Return [X, Y] of the center of cell containing provided text 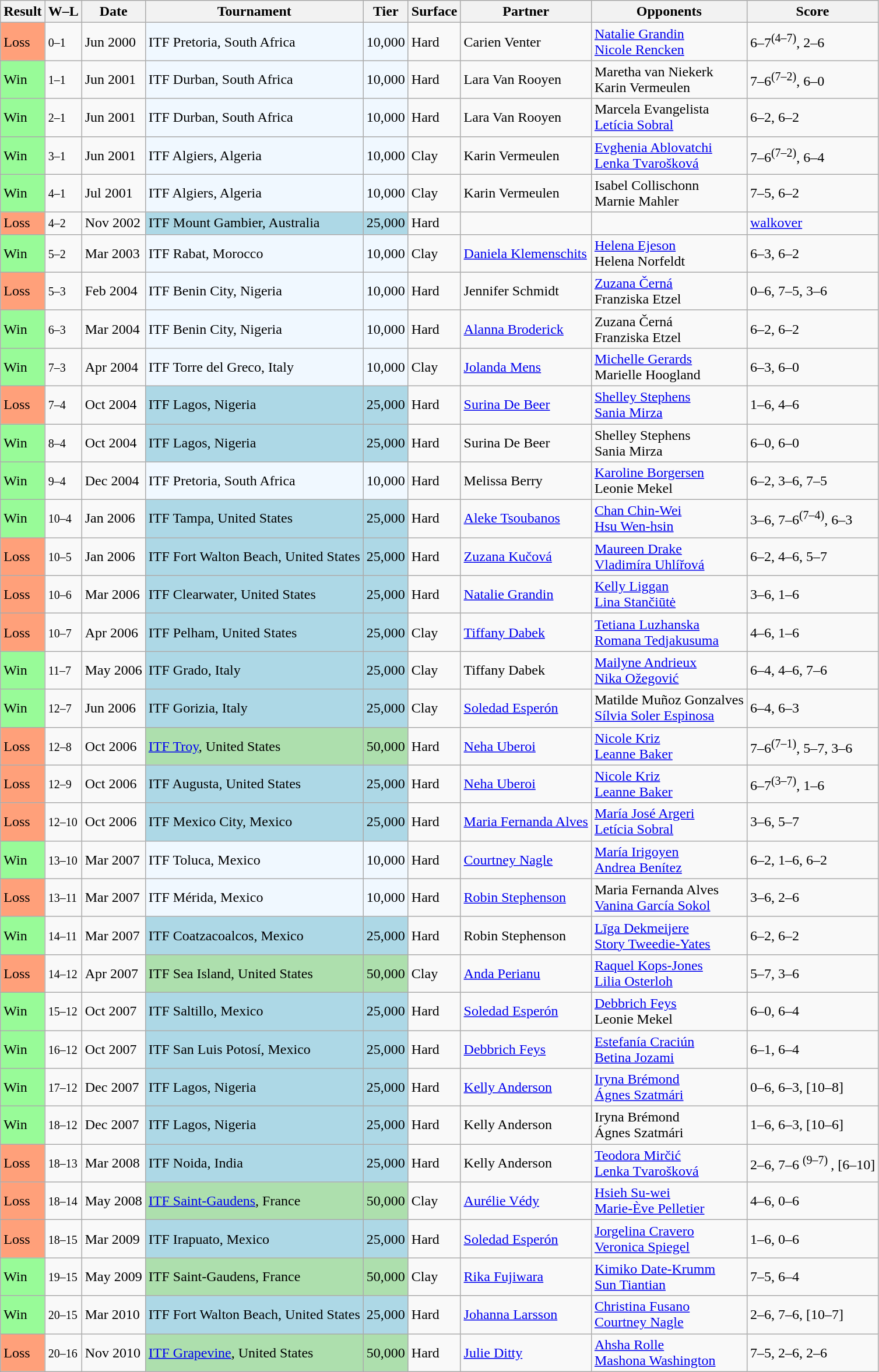
2–6, 7–6, [10–7] [813, 1314]
0–6, 6–3, [10–8] [813, 1087]
12–9 [63, 784]
18–14 [63, 1201]
0–6, 7–5, 3–6 [813, 291]
Helena Ejeson Helena Norfeldt [669, 253]
11–7 [63, 670]
18–12 [63, 1126]
0–1 [63, 42]
Isabel Collischonn Marnie Mahler [669, 193]
5–7, 3–6 [813, 973]
6–4, 6–3 [813, 708]
4–2 [63, 223]
2–6, 7–6 (9–7) , [6–10] [813, 1163]
6–4, 4–6, 7–6 [813, 670]
Apr 2004 [113, 367]
ITF Sea Island, United States [254, 973]
6–7(3–7), 1–6 [813, 784]
6–2, 4–6, 5–7 [813, 557]
Jul 2001 [113, 193]
19–15 [63, 1277]
6–3, 6–2 [813, 253]
Debbrich Feys Leonie Mekel [669, 1011]
5–2 [63, 253]
Julie Ditty [526, 1353]
Carien Venter [526, 42]
ITF Mérida, Mexico [254, 897]
6–2, 1–6, 6–2 [813, 860]
4–6, 0–6 [813, 1201]
ITF Irapuato, Mexico [254, 1239]
ITF Mexico City, Mexico [254, 821]
Jun 2006 [113, 708]
3–1 [63, 155]
4–6, 1–6 [813, 633]
18–13 [63, 1163]
18–15 [63, 1239]
14–12 [63, 973]
Jolanda Mens [526, 367]
20–15 [63, 1314]
Mar 2006 [113, 594]
Mar 2003 [113, 253]
Matilde Muñoz Gonzalves Sílvia Soler Espinosa [669, 708]
Mar 2008 [113, 1163]
Zuzana Kučová [526, 557]
5–3 [63, 291]
7–6(7–2), 6–0 [813, 79]
Alanna Broderick [526, 329]
Partner [526, 12]
Jun 2000 [113, 42]
ITF Augusta, United States [254, 784]
Melissa Berry [526, 481]
Ahsha Rolle Mashona Washington [669, 1353]
7–6(7–1), 5–7, 3–6 [813, 746]
3–6, 1–6 [813, 594]
Mar 2009 [113, 1239]
Date [113, 12]
Jorgelina Cravero Veronica Spiegel [669, 1239]
Natalie Grandin [526, 594]
Natalie Grandin Nicole Rencken [669, 42]
Kelly Liggan Lina Stančiūtė [669, 594]
Kimiko Date-Krumm Sun Tiantian [669, 1277]
María José Argeri Letícia Sobral [669, 821]
15–12 [63, 1011]
ITF Noida, India [254, 1163]
Karoline Borgersen Leonie Mekel [669, 481]
ITF Tampa, United States [254, 519]
3–6, 5–7 [813, 821]
13–11 [63, 897]
Christina Fusano Courtney Nagle [669, 1314]
Courtney Nagle [526, 860]
6–7(4–7), 2–6 [813, 42]
W–L [63, 12]
May 2009 [113, 1277]
1–6, 6–3, [10–6] [813, 1126]
ITF Gorizia, Italy [254, 708]
ITF Clearwater, United States [254, 594]
ITF Rabat, Morocco [254, 253]
Raquel Kops-Jones Lilia Osterloh [669, 973]
Opponents [669, 12]
7–6(7–2), 6–4 [813, 155]
6–3, 6–0 [813, 367]
Hsieh Su-wei Marie-Ève Pelletier [669, 1201]
ITF Grapevine, United States [254, 1353]
1–6, 4–6 [813, 404]
Maureen Drake Vladimíra Uhlířová [669, 557]
6–0, 6–4 [813, 1011]
Mar 2004 [113, 329]
Tournament [254, 12]
12–7 [63, 708]
Result [23, 12]
Estefanía Craciún Betina Jozami [669, 1049]
ITF San Luis Potosí, Mexico [254, 1049]
Michelle Gerards Marielle Hoogland [669, 367]
Anda Perianu [526, 973]
ITF Toluca, Mexico [254, 860]
13–10 [63, 860]
May 2008 [113, 1201]
ITF Torre del Greco, Italy [254, 367]
Maria Fernanda Alves [526, 821]
Apr 2007 [113, 973]
walkover [813, 223]
Maria Fernanda Alves Vanina García Sokol [669, 897]
7–5, 2–6, 2–6 [813, 1353]
14–11 [63, 936]
7–3 [63, 367]
10–5 [63, 557]
7–4 [63, 404]
12–8 [63, 746]
Līga Dekmeijere Story Tweedie-Yates [669, 936]
Rika Fujiwara [526, 1277]
Maretha van Niekerk Karin Vermeulen [669, 79]
6–2, 3–6, 7–5 [813, 481]
May 2006 [113, 670]
7–5, 6–2 [813, 193]
Marcela Evangelista Letícia Sobral [669, 118]
Aleke Tsoubanos [526, 519]
ITF Mount Gambier, Australia [254, 223]
9–4 [63, 481]
10–6 [63, 594]
ITF Pelham, United States [254, 633]
Johanna Larsson [526, 1314]
10–4 [63, 519]
ITF Grado, Italy [254, 670]
Tier [386, 12]
7–5, 6–4 [813, 1277]
Nov 2010 [113, 1353]
12–10 [63, 821]
16–12 [63, 1049]
1–6, 0–6 [813, 1239]
Mar 2010 [113, 1314]
8–4 [63, 443]
Daniela Klemenschits [526, 253]
María Irigoyen Andrea Benítez [669, 860]
4–1 [63, 193]
3–6, 2–6 [813, 897]
10–7 [63, 633]
17–12 [63, 1087]
6–3 [63, 329]
6–0, 6–0 [813, 443]
Aurélie Védy [526, 1201]
Chan Chin-Wei Hsu Wen-hsin [669, 519]
Tetiana Luzhanska Romana Tedjakusuma [669, 633]
Feb 2004 [113, 291]
ITF Coatzacoalcos, Mexico [254, 936]
Mailyne Andrieux Nika Ožegović [669, 670]
ITF Saltillo, Mexico [254, 1011]
1–1 [63, 79]
Jennifer Schmidt [526, 291]
Nov 2002 [113, 223]
Debbrich Feys [526, 1049]
20–16 [63, 1353]
ITF Troy, United States [254, 746]
2–1 [63, 118]
3–6, 7–6(7–4), 6–3 [813, 519]
Evghenia Ablovatchi Lenka Tvarošková [669, 155]
Surface [434, 12]
Teodora Mirčić Lenka Tvarošková [669, 1163]
6–1, 6–4 [813, 1049]
Score [813, 12]
Dec 2004 [113, 481]
Apr 2006 [113, 633]
